Provide the (x, y) coordinate of the cell's center where the given text is located.  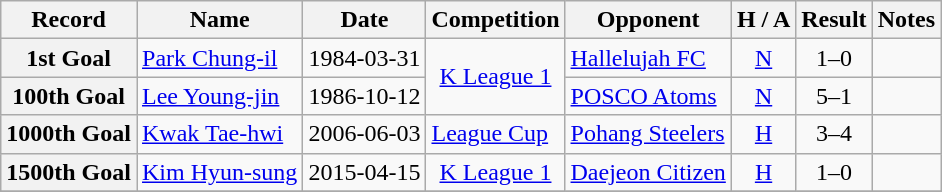
Notes (906, 20)
Record (69, 20)
Name (219, 20)
Lee Young-jin (219, 96)
1st Goal (69, 58)
Kwak Tae-hwi (219, 134)
5–1 (834, 96)
1000th Goal (69, 134)
Competition (496, 20)
League Cup (496, 134)
Hallelujah FC (648, 58)
Daejeon Citizen (648, 172)
Opponent (648, 20)
1984-03-31 (364, 58)
Park Chung-il (219, 58)
1500th Goal (69, 172)
Result (834, 20)
POSCO Atoms (648, 96)
Pohang Steelers (648, 134)
H / A (763, 20)
Date (364, 20)
3–4 (834, 134)
Kim Hyun-sung (219, 172)
2006-06-03 (364, 134)
100th Goal (69, 96)
2015-04-15 (364, 172)
1986-10-12 (364, 96)
